For the text-containing cell, return its midpoint in [X, Y] coordinate format. 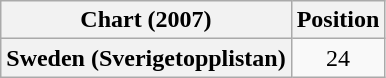
Chart (2007) [146, 20]
Position [338, 20]
Sweden (Sverigetopplistan) [146, 58]
24 [338, 58]
